Determine the (X, Y) coordinate at the center of the cell enclosing the given text.  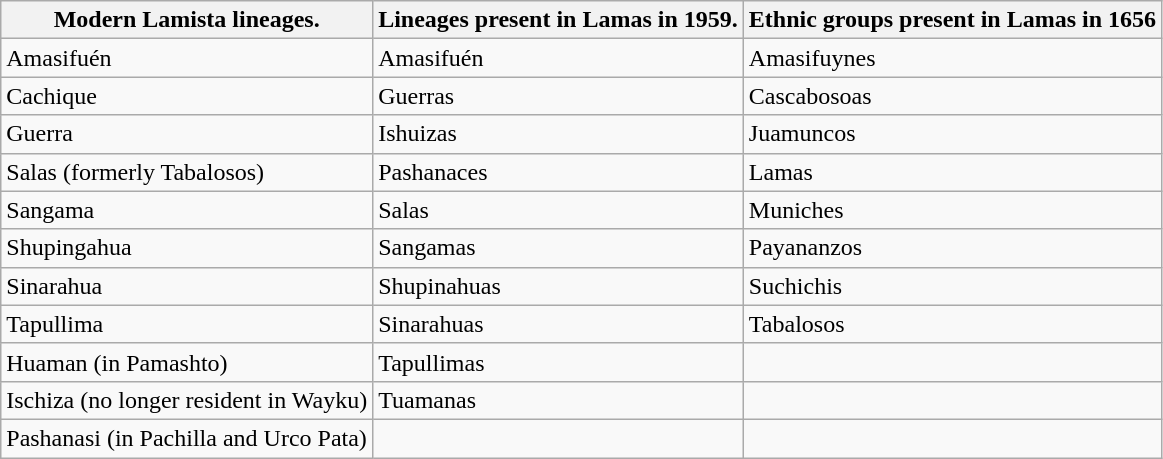
Cachique (187, 96)
Muniches (952, 210)
Shupinahuas (558, 286)
Salas (formerly Tabalosos) (187, 172)
Sinarahuas (558, 324)
Ethnic groups present in Lamas in 1656 (952, 20)
Payananzos (952, 248)
Ishuizas (558, 134)
Lineages present in Lamas in 1959. (558, 20)
Amasifuynes (952, 58)
Suchichis (952, 286)
Shupingahua (187, 248)
Sangamas (558, 248)
Pashanaces (558, 172)
Pashanasi (in Pachilla and Urco Pata) (187, 438)
Tabalosos (952, 324)
Cascabosoas (952, 96)
Lamas (952, 172)
Tapullima (187, 324)
Juamuncos (952, 134)
Ischiza (no longer resident in Wayku) (187, 400)
Guerras (558, 96)
Sinarahua (187, 286)
Modern Lamista lineages. (187, 20)
Sangama (187, 210)
Guerra (187, 134)
Tuamanas (558, 400)
Huaman (in Pamashto) (187, 362)
Tapullimas (558, 362)
Salas (558, 210)
